Capture the cell that displays the provided text and extract its (X, Y) central coordinate. 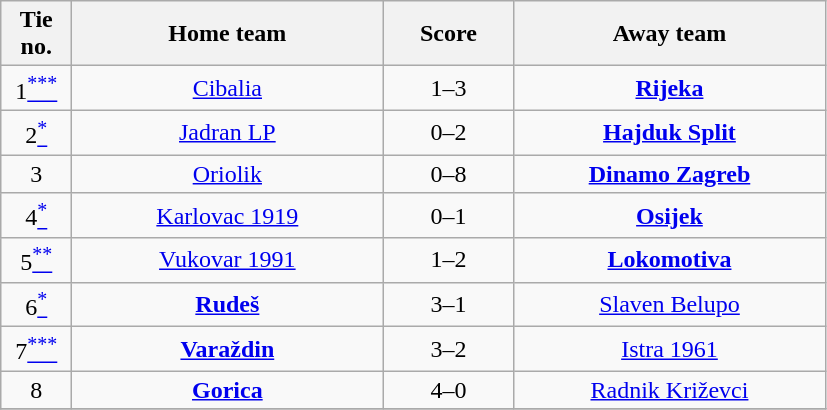
Tie no. (36, 34)
3–1 (448, 304)
1–2 (448, 260)
5** (36, 260)
3 (36, 174)
Away team (670, 34)
1–3 (448, 88)
Jadran LP (228, 132)
7*** (36, 350)
Hajduk Split (670, 132)
Karlovac 1919 (228, 216)
Radnik Križevci (670, 390)
Slaven Belupo (670, 304)
Rudeš (228, 304)
Osijek (670, 216)
Varaždin (228, 350)
0–1 (448, 216)
2* (36, 132)
3–2 (448, 350)
1*** (36, 88)
4* (36, 216)
6* (36, 304)
0–2 (448, 132)
Vukovar 1991 (228, 260)
Rijeka (670, 88)
0–8 (448, 174)
Lokomotiva (670, 260)
Home team (228, 34)
Score (448, 34)
Dinamo Zagreb (670, 174)
Gorica (228, 390)
Istra 1961 (670, 350)
Cibalia (228, 88)
8 (36, 390)
4–0 (448, 390)
Oriolik (228, 174)
